For the text-containing cell, return its midpoint in (x, y) coordinate format. 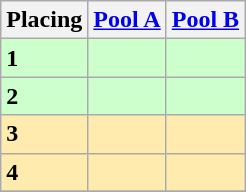
2 (44, 96)
Pool A (127, 20)
4 (44, 172)
Pool B (205, 20)
Placing (44, 20)
1 (44, 58)
3 (44, 134)
